Determine the [X, Y] coordinate at the center of the cell enclosing the given text.  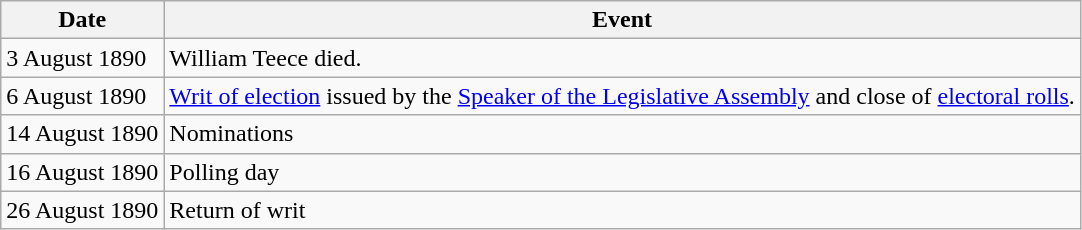
Nominations [622, 134]
3 August 1890 [82, 58]
6 August 1890 [82, 96]
Date [82, 20]
William Teece died. [622, 58]
Return of writ [622, 210]
26 August 1890 [82, 210]
16 August 1890 [82, 172]
Polling day [622, 172]
Writ of election issued by the Speaker of the Legislative Assembly and close of electoral rolls. [622, 96]
Event [622, 20]
14 August 1890 [82, 134]
